Pinpoint the cell where the given text exists, returning its (X, Y) midpoint coordinate. 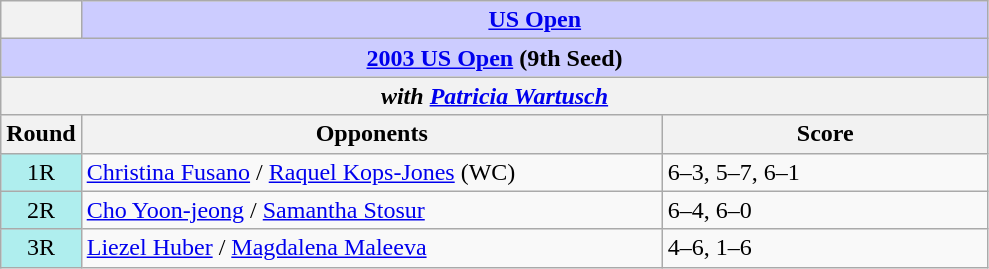
6–3, 5–7, 6–1 (825, 172)
Score (825, 134)
with Patricia Wartusch (495, 96)
Round (41, 134)
4–6, 1–6 (825, 248)
Christina Fusano / Raquel Kops-Jones (WC) (372, 172)
6–4, 6–0 (825, 210)
2003 US Open (9th Seed) (495, 58)
2R (41, 210)
US Open (534, 20)
Cho Yoon-jeong / Samantha Stosur (372, 210)
1R (41, 172)
Opponents (372, 134)
Liezel Huber / Magdalena Maleeva (372, 248)
3R (41, 248)
